Return (x, y) of the center of cell containing provided text 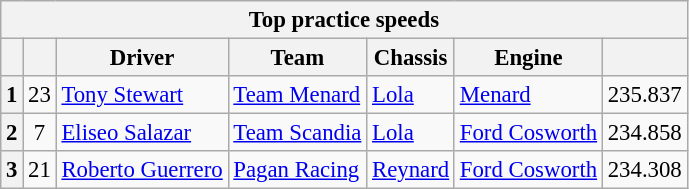
235.837 (644, 95)
Team Menard (298, 95)
Top practice speeds (344, 20)
Engine (528, 58)
Reynard (411, 170)
23 (40, 95)
Menard (528, 95)
Tony Stewart (142, 95)
1 (12, 95)
Pagan Racing (298, 170)
Driver (142, 58)
Eliseo Salazar (142, 133)
2 (12, 133)
7 (40, 133)
234.308 (644, 170)
Team Scandia (298, 133)
3 (12, 170)
Team (298, 58)
Roberto Guerrero (142, 170)
Chassis (411, 58)
234.858 (644, 133)
21 (40, 170)
